Extract the (x, y) coordinate from the center of the cell holding the provided text.  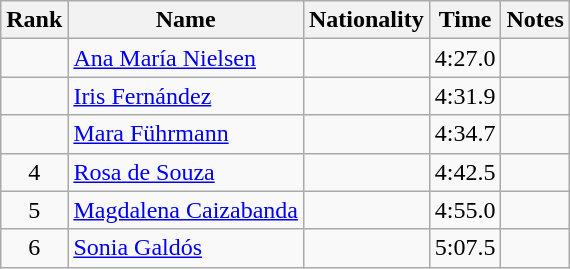
Nationality (366, 20)
Mara Führmann (186, 134)
Iris Fernández (186, 96)
4:34.7 (465, 134)
4:42.5 (465, 172)
Time (465, 20)
4:27.0 (465, 58)
6 (34, 248)
Rank (34, 20)
Name (186, 20)
Rosa de Souza (186, 172)
Sonia Galdós (186, 248)
Notes (535, 20)
4 (34, 172)
4:31.9 (465, 96)
5:07.5 (465, 248)
5 (34, 210)
4:55.0 (465, 210)
Ana María Nielsen (186, 58)
Magdalena Caizabanda (186, 210)
